Locate the cell with the specified text and output its [X, Y] center coordinate. 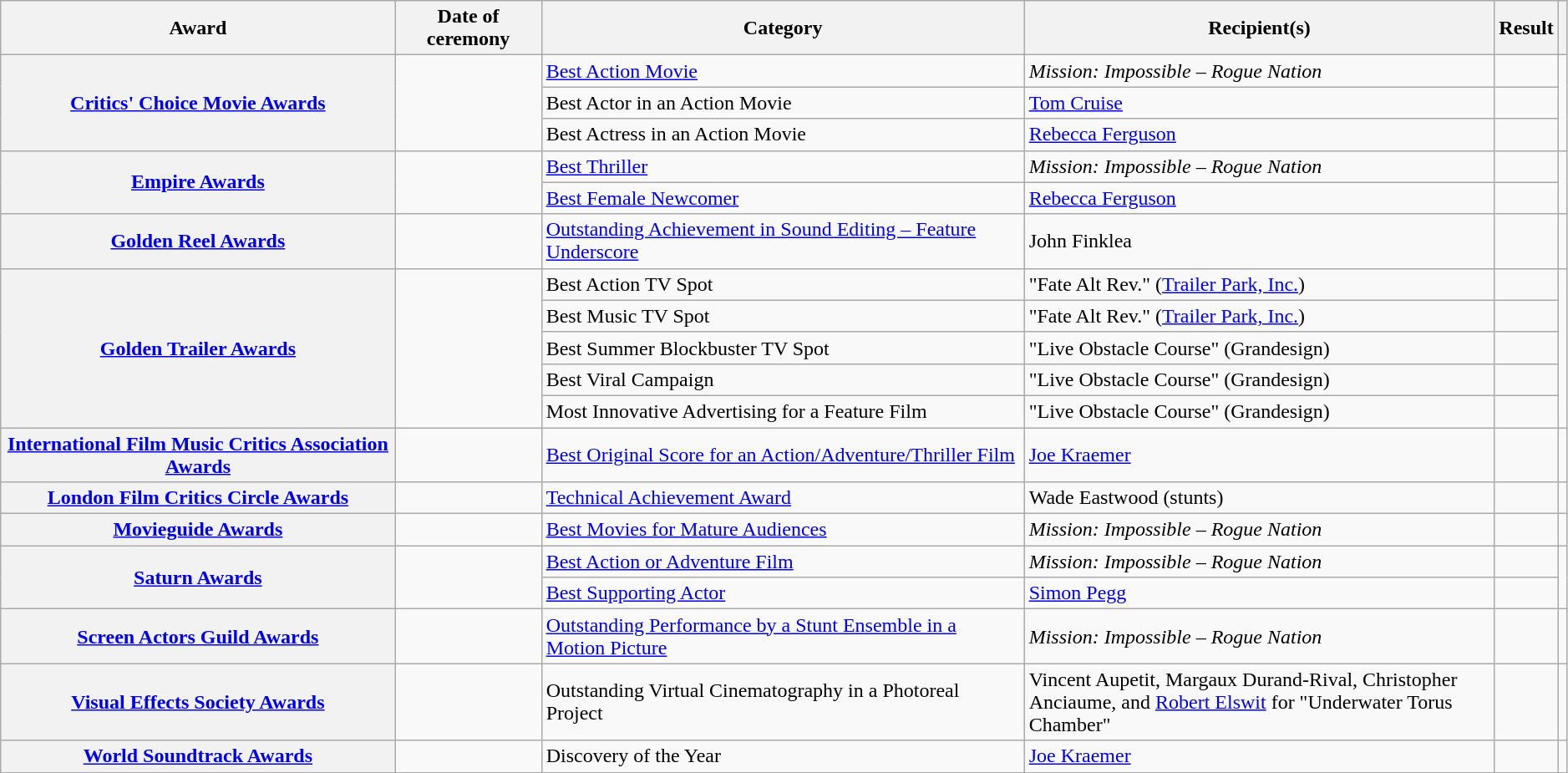
Golden Trailer Awards [198, 348]
Date of ceremony [468, 28]
Best Original Score for an Action/Adventure/Thriller Film [783, 455]
Best Action or Adventure Film [783, 562]
Best Action Movie [783, 71]
Saturn Awards [198, 577]
Best Music TV Spot [783, 316]
Best Female Newcomer [783, 198]
Wade Eastwood (stunts) [1260, 498]
Critics' Choice Movie Awards [198, 103]
Discovery of the Year [783, 756]
Result [1526, 28]
Best Actor in an Action Movie [783, 103]
Visual Effects Society Awards [198, 702]
John Finklea [1260, 241]
Golden Reel Awards [198, 241]
Best Action TV Spot [783, 284]
Simon Pegg [1260, 593]
International Film Music Critics Association Awards [198, 455]
World Soundtrack Awards [198, 756]
Category [783, 28]
Technical Achievement Award [783, 498]
Outstanding Virtual Cinematography in a Photoreal Project [783, 702]
Best Viral Campaign [783, 379]
Outstanding Achievement in Sound Editing – Feature Underscore [783, 241]
Best Movies for Mature Audiences [783, 530]
Best Summer Blockbuster TV Spot [783, 348]
Recipient(s) [1260, 28]
Empire Awards [198, 182]
Movieguide Awards [198, 530]
Outstanding Performance by a Stunt Ensemble in a Motion Picture [783, 637]
Award [198, 28]
Vincent Aupetit, Margaux Durand-Rival, Christopher Anciaume, and Robert Elswit for "Underwater Torus Chamber" [1260, 702]
Best Actress in an Action Movie [783, 135]
Best Supporting Actor [783, 593]
Most Innovative Advertising for a Feature Film [783, 411]
Best Thriller [783, 166]
Tom Cruise [1260, 103]
Screen Actors Guild Awards [198, 637]
London Film Critics Circle Awards [198, 498]
